Find where the given text appears and provide that cell's center as [X, Y] coordinate. 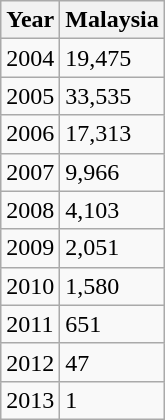
1 [112, 400]
1,580 [112, 286]
651 [112, 324]
47 [112, 362]
2004 [30, 58]
2009 [30, 248]
2005 [30, 96]
2012 [30, 362]
33,535 [112, 96]
Year [30, 20]
17,313 [112, 134]
19,475 [112, 58]
2006 [30, 134]
Malaysia [112, 20]
2008 [30, 210]
2010 [30, 286]
2013 [30, 400]
4,103 [112, 210]
9,966 [112, 172]
2011 [30, 324]
2007 [30, 172]
2,051 [112, 248]
